Detect which cell encompasses the target text, then output its (x, y) center coordinate. 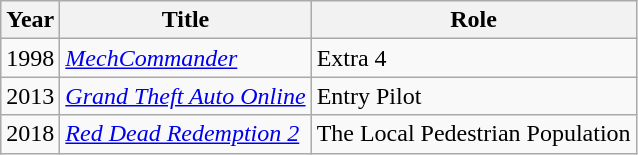
Role (474, 20)
Extra 4 (474, 58)
Entry Pilot (474, 96)
2013 (30, 96)
Title (186, 20)
Year (30, 20)
MechCommander (186, 58)
2018 (30, 134)
Red Dead Redemption 2 (186, 134)
Grand Theft Auto Online (186, 96)
1998 (30, 58)
The Local Pedestrian Population (474, 134)
